Identify which cell holds the provided text, then report its (X, Y) central coordinate. 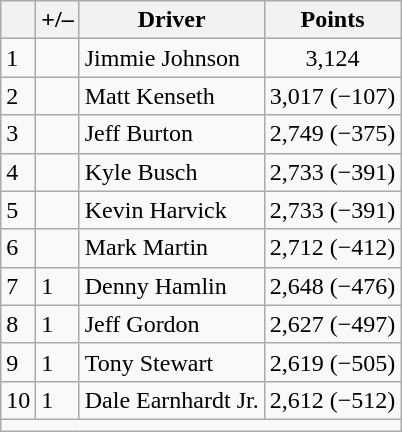
8 (18, 324)
Matt Kenseth (172, 96)
Kyle Busch (172, 172)
Mark Martin (172, 248)
+/– (58, 20)
9 (18, 362)
Jeff Burton (172, 134)
6 (18, 248)
Tony Stewart (172, 362)
Jeff Gordon (172, 324)
Kevin Harvick (172, 210)
3,017 (−107) (332, 96)
3 (18, 134)
Denny Hamlin (172, 286)
2,612 (−512) (332, 400)
5 (18, 210)
Jimmie Johnson (172, 58)
3,124 (332, 58)
2,627 (−497) (332, 324)
2,648 (−476) (332, 286)
Points (332, 20)
7 (18, 286)
2 (18, 96)
Dale Earnhardt Jr. (172, 400)
2,749 (−375) (332, 134)
Driver (172, 20)
2,619 (−505) (332, 362)
4 (18, 172)
2,712 (−412) (332, 248)
10 (18, 400)
